Return the [X, Y] coordinate for the center point of the cell that contains the specified text.  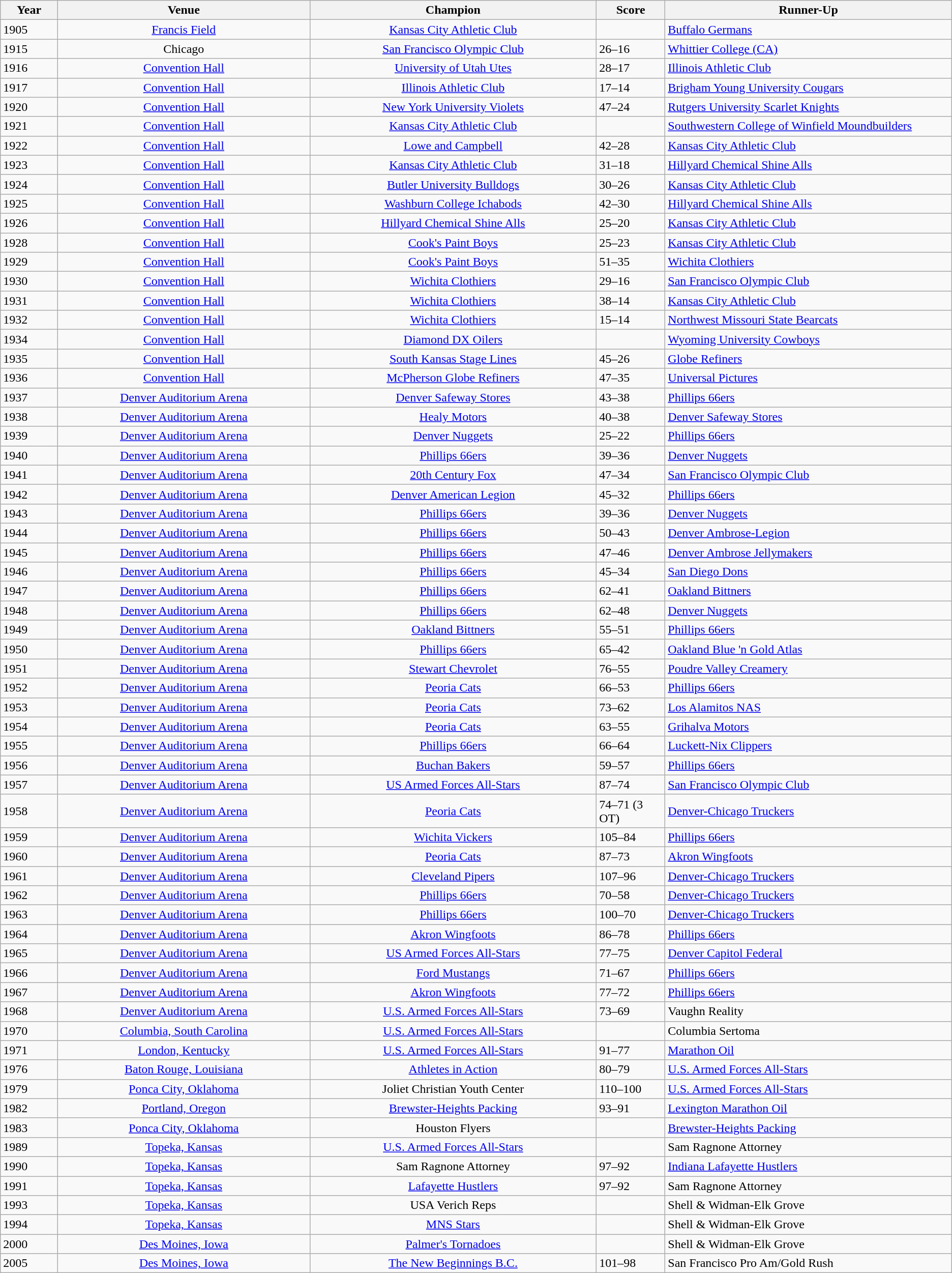
1968 [29, 1011]
Brigham Young University Cougars [809, 88]
1945 [29, 552]
1920 [29, 107]
Washburn College Ichabods [453, 204]
1924 [29, 184]
1962 [29, 895]
Lafayette Hustlers [453, 1186]
Wichita Vickers [453, 837]
45–32 [631, 494]
Universal Pictures [809, 378]
1926 [29, 223]
87–74 [631, 785]
1905 [29, 30]
1923 [29, 165]
1955 [29, 746]
20th Century Fox [453, 475]
62–48 [631, 611]
1976 [29, 1069]
Buchan Bakers [453, 765]
1965 [29, 953]
Rutgers University Scarlet Knights [809, 107]
42–28 [631, 146]
Los Alamitos NAS [809, 707]
Baton Rouge, Louisiana [184, 1069]
Year [29, 10]
1944 [29, 533]
45–34 [631, 572]
1939 [29, 436]
1934 [29, 339]
Northwest Missouri State Bearcats [809, 320]
1941 [29, 475]
Columbia Sertoma [809, 1031]
The New Beginnings B.C. [453, 1263]
McPherson Globe Refiners [453, 378]
100–70 [631, 915]
91–77 [631, 1050]
1952 [29, 688]
Denver Ambrose-Legion [809, 533]
Denver American Legion [453, 494]
47–24 [631, 107]
1925 [29, 204]
47–46 [631, 552]
Oakland Blue 'n Gold Atlas [809, 649]
2000 [29, 1244]
87–73 [631, 856]
San Francisco Pro Am/Gold Rush [809, 1263]
Lowe and Campbell [453, 146]
1970 [29, 1031]
Poudre Valley Creamery [809, 669]
43–38 [631, 397]
Healy Motors [453, 417]
Runner-Up [809, 10]
London, Kentucky [184, 1050]
47–35 [631, 378]
1949 [29, 630]
Butler University Bulldogs [453, 184]
Palmer's Tornadoes [453, 1244]
1917 [29, 88]
Diamond DX Oilers [453, 339]
1948 [29, 611]
1954 [29, 727]
105–84 [631, 837]
1979 [29, 1089]
93–91 [631, 1108]
Southwestern College of Winfield Moundbuilders [809, 126]
40–38 [631, 417]
1950 [29, 649]
26–16 [631, 49]
1963 [29, 915]
66–53 [631, 688]
Stewart Chevrolet [453, 669]
71–67 [631, 973]
76–55 [631, 669]
New York University Violets [453, 107]
Luckett-Nix Clippers [809, 746]
Globe Refiners [809, 359]
Francis Field [184, 30]
Houston Flyers [453, 1127]
77–72 [631, 992]
Cleveland Pipers [453, 876]
1971 [29, 1050]
MNS Stars [453, 1225]
San Diego Dons [809, 572]
1959 [29, 837]
Denver Capitol Federal [809, 953]
1993 [29, 1205]
1956 [29, 765]
42–30 [631, 204]
Whittier College (CA) [809, 49]
1994 [29, 1225]
1982 [29, 1108]
Venue [184, 10]
1964 [29, 934]
1931 [29, 301]
1936 [29, 378]
Buffalo Germans [809, 30]
Wyoming University Cowboys [809, 339]
47–34 [631, 475]
Denver Ambrose Jellymakers [809, 552]
1928 [29, 243]
66–64 [631, 746]
1916 [29, 68]
1961 [29, 876]
86–78 [631, 934]
1942 [29, 494]
50–43 [631, 533]
1990 [29, 1166]
25–23 [631, 243]
Lexington Marathon Oil [809, 1108]
1932 [29, 320]
1953 [29, 707]
1921 [29, 126]
Champion [453, 10]
38–14 [631, 301]
1915 [29, 49]
73–69 [631, 1011]
1938 [29, 417]
1989 [29, 1147]
25–22 [631, 436]
55–51 [631, 630]
1922 [29, 146]
59–57 [631, 765]
101–98 [631, 1263]
1929 [29, 262]
Portland, Oregon [184, 1108]
29–16 [631, 281]
1940 [29, 455]
74–71 (3 OT) [631, 811]
2005 [29, 1263]
Ford Mustangs [453, 973]
Indiana Lafayette Hustlers [809, 1166]
Athletes in Action [453, 1069]
1983 [29, 1127]
Columbia, South Carolina [184, 1031]
1960 [29, 856]
1967 [29, 992]
1937 [29, 397]
31–18 [631, 165]
Marathon Oil [809, 1050]
25–20 [631, 223]
62–41 [631, 591]
45–26 [631, 359]
USA Verich Reps [453, 1205]
1947 [29, 591]
1951 [29, 669]
70–58 [631, 895]
51–35 [631, 262]
77–75 [631, 953]
107–96 [631, 876]
28–17 [631, 68]
Chicago [184, 49]
80–79 [631, 1069]
65–42 [631, 649]
Joliet Christian Youth Center [453, 1089]
1946 [29, 572]
Grihalva Motors [809, 727]
15–14 [631, 320]
17–14 [631, 88]
1943 [29, 513]
1991 [29, 1186]
1935 [29, 359]
110–100 [631, 1089]
South Kansas Stage Lines [453, 359]
63–55 [631, 727]
73–62 [631, 707]
30–26 [631, 184]
University of Utah Utes [453, 68]
1966 [29, 973]
Score [631, 10]
1957 [29, 785]
1930 [29, 281]
Vaughn Reality [809, 1011]
1958 [29, 811]
